Determine the [x, y] coordinate at the center of the cell enclosing the given text.  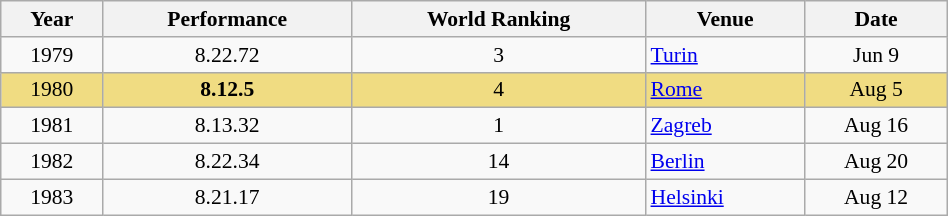
14 [499, 162]
World Ranking [499, 19]
1982 [52, 162]
Rome [726, 90]
Aug 12 [876, 197]
Aug 16 [876, 126]
Date [876, 19]
1981 [52, 126]
Berlin [726, 162]
1979 [52, 55]
1983 [52, 197]
Jun 9 [876, 55]
Zagreb [726, 126]
3 [499, 55]
8.22.34 [228, 162]
1 [499, 126]
Helsinki [726, 197]
8.13.32 [228, 126]
Year [52, 19]
19 [499, 197]
4 [499, 90]
1980 [52, 90]
Aug 5 [876, 90]
Performance [228, 19]
Aug 20 [876, 162]
8.22.72 [228, 55]
8.21.17 [228, 197]
8.12.5 [228, 90]
Venue [726, 19]
Turin [726, 55]
